Extract the [x, y] coordinate from the center of the cell holding the provided text.  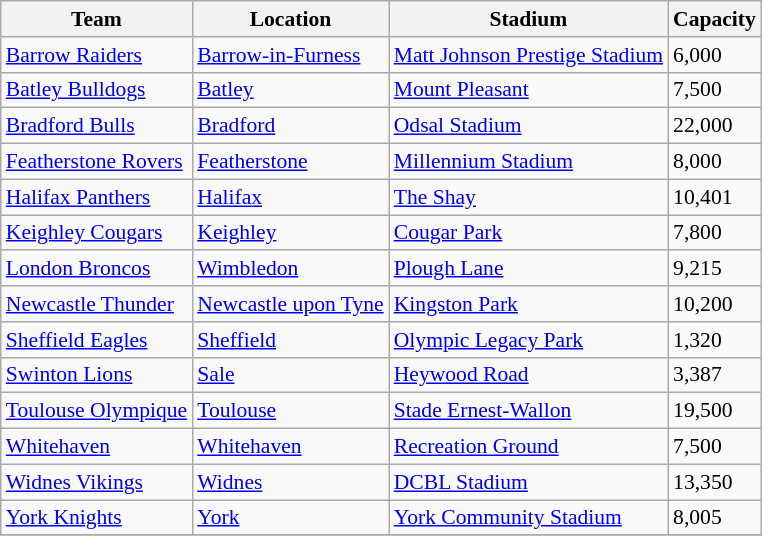
22,000 [714, 126]
10,401 [714, 197]
Barrow-in-Furness [290, 55]
Barrow Raiders [96, 55]
Team [96, 19]
Sale [290, 375]
Featherstone [290, 162]
Capacity [714, 19]
Mount Pleasant [528, 90]
York [290, 518]
Swinton Lions [96, 375]
Featherstone Rovers [96, 162]
London Broncos [96, 269]
Kingston Park [528, 304]
Newcastle upon Tyne [290, 304]
Olympic Legacy Park [528, 340]
10,200 [714, 304]
Widnes [290, 482]
Millennium Stadium [528, 162]
York Community Stadium [528, 518]
Recreation Ground [528, 447]
York Knights [96, 518]
Odsal Stadium [528, 126]
6,000 [714, 55]
Keighley Cougars [96, 233]
3,387 [714, 375]
Halifax [290, 197]
Wimbledon [290, 269]
Newcastle Thunder [96, 304]
7,800 [714, 233]
The Shay [528, 197]
Widnes Vikings [96, 482]
Matt Johnson Prestige Stadium [528, 55]
Cougar Park [528, 233]
Location [290, 19]
Toulouse [290, 411]
Batley Bulldogs [96, 90]
Stade Ernest-Wallon [528, 411]
DCBL Stadium [528, 482]
Plough Lane [528, 269]
Batley [290, 90]
Sheffield [290, 340]
Keighley [290, 233]
Bradford [290, 126]
8,005 [714, 518]
1,320 [714, 340]
Heywood Road [528, 375]
Toulouse Olympique [96, 411]
8,000 [714, 162]
19,500 [714, 411]
Sheffield Eagles [96, 340]
Stadium [528, 19]
Bradford Bulls [96, 126]
13,350 [714, 482]
Halifax Panthers [96, 197]
9,215 [714, 269]
